Find where the given text appears and provide that cell's center as (X, Y) coordinate. 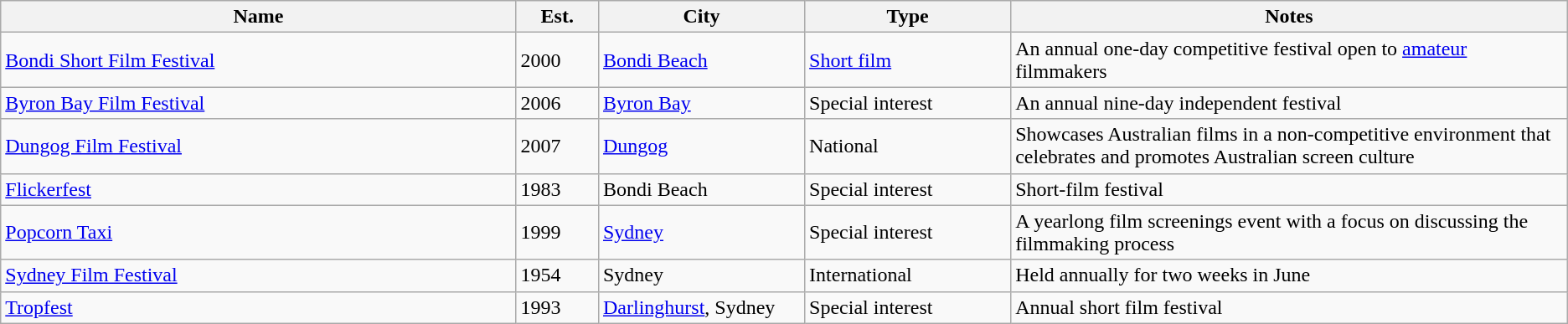
An annual nine-day independent festival (1290, 103)
Popcorn Taxi (258, 233)
1954 (557, 275)
Held annually for two weeks in June (1290, 275)
City (701, 17)
Bondi Short Film Festival (258, 60)
Est. (557, 17)
A yearlong film screenings event with a focus on discussing the filmmaking process (1290, 233)
Showcases Australian films in a non-competitive environment that celebrates and promotes Australian screen culture (1290, 146)
International (908, 275)
Dungog Film Festival (258, 146)
Sydney Film Festival (258, 275)
Flickerfest (258, 189)
1983 (557, 189)
Dungog (701, 146)
Darlinghurst, Sydney (701, 307)
Type (908, 17)
An annual one-day competitive festival open to amateur filmmakers (1290, 60)
1993 (557, 307)
Byron Bay (701, 103)
2006 (557, 103)
2007 (557, 146)
Byron Bay Film Festival (258, 103)
Tropfest (258, 307)
Short-film festival (1290, 189)
National (908, 146)
Annual short film festival (1290, 307)
Short film (908, 60)
Notes (1290, 17)
2000 (557, 60)
1999 (557, 233)
Name (258, 17)
